Provide the [x, y] coordinate of the cell's center where the given text is located.  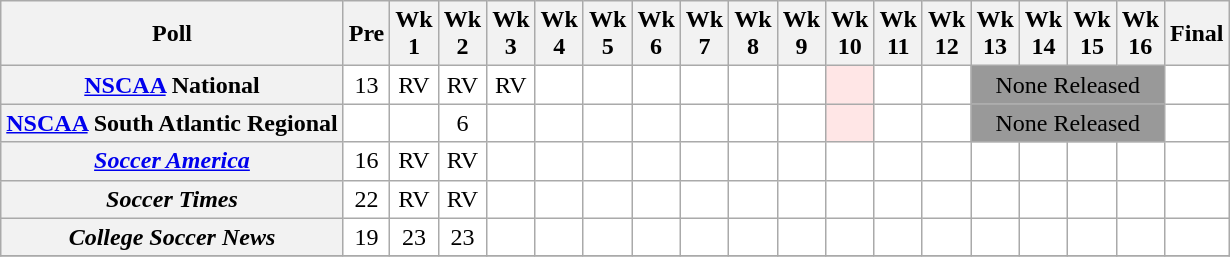
Wk4 [559, 34]
Wk12 [946, 34]
NSCAA South Atlantic Regional [172, 123]
Wk15 [1092, 34]
Wk9 [801, 34]
Wk2 [462, 34]
6 [462, 123]
Wk6 [656, 34]
Wk13 [995, 34]
Wk14 [1043, 34]
Wk8 [753, 34]
Poll [172, 34]
19 [366, 237]
13 [366, 85]
Wk11 [898, 34]
Soccer America [172, 161]
Wk3 [511, 34]
16 [366, 161]
22 [366, 199]
Wk16 [1140, 34]
Wk10 [850, 34]
Wk7 [704, 34]
Soccer Times [172, 199]
Wk5 [607, 34]
College Soccer News [172, 237]
Pre [366, 34]
NSCAA National [172, 85]
Wk1 [414, 34]
Final [1197, 34]
